Output the [X, Y] coordinate of the center of the cell containing the given text.  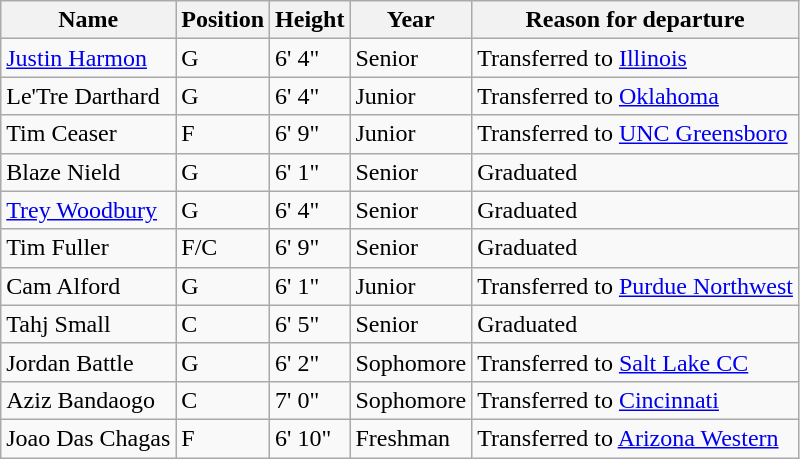
Transferred to Cincinnati [636, 400]
Jordan Battle [88, 362]
Tim Ceaser [88, 134]
Justin Harmon [88, 58]
Position [223, 20]
Year [411, 20]
Tim Fuller [88, 248]
Height [310, 20]
Aziz Bandaogo [88, 400]
Transferred to Salt Lake CC [636, 362]
Transferred to Oklahoma [636, 96]
Transferred to UNC Greensboro [636, 134]
6' 10" [310, 438]
F/C [223, 248]
Transferred to Illinois [636, 58]
Transferred to Purdue Northwest [636, 286]
Tahj Small [88, 324]
Freshman [411, 438]
Blaze Nield [88, 172]
Joao Das Chagas [88, 438]
Reason for departure [636, 20]
Le'Tre Darthard [88, 96]
Trey Woodbury [88, 210]
Cam Alford [88, 286]
6' 5" [310, 324]
6' 2" [310, 362]
7' 0" [310, 400]
Name [88, 20]
Transferred to Arizona Western [636, 438]
